For the text-containing cell, return its midpoint in [X, Y] coordinate format. 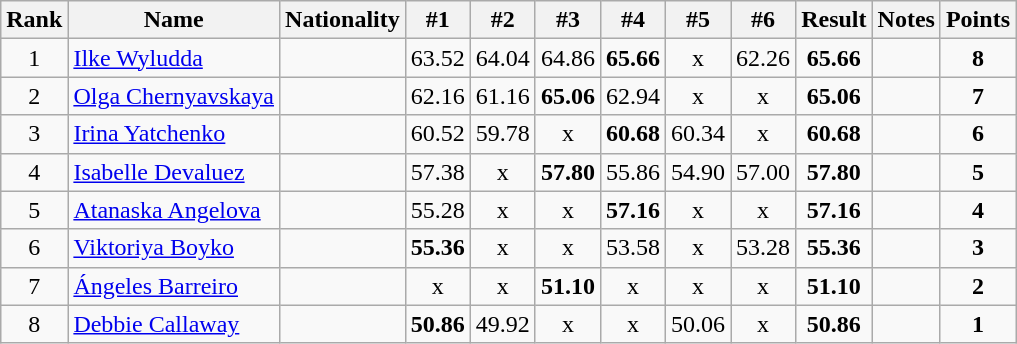
53.28 [764, 248]
57.38 [438, 172]
Debbie Callaway [174, 324]
50.06 [698, 324]
62.26 [764, 58]
57.00 [764, 172]
Olga Chernyavskaya [174, 96]
#2 [502, 20]
Isabelle Devaluez [174, 172]
64.04 [502, 58]
60.34 [698, 134]
Rank [34, 20]
Result [834, 20]
#1 [438, 20]
55.28 [438, 210]
55.86 [632, 172]
Viktoriya Boyko [174, 248]
Notes [906, 20]
60.52 [438, 134]
Atanaska Angelova [174, 210]
62.16 [438, 96]
#4 [632, 20]
#6 [764, 20]
54.90 [698, 172]
Ángeles Barreiro [174, 286]
Name [174, 20]
Ilke Wyludda [174, 58]
Irina Yatchenko [174, 134]
64.86 [568, 58]
59.78 [502, 134]
61.16 [502, 96]
#5 [698, 20]
Nationality [343, 20]
62.94 [632, 96]
53.58 [632, 248]
Points [978, 20]
63.52 [438, 58]
#3 [568, 20]
49.92 [502, 324]
